Identify which cell holds the provided text, then report its (X, Y) central coordinate. 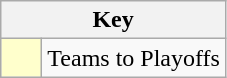
Key (114, 20)
Teams to Playoffs (134, 58)
